From the cell containing the given text, extract its center point as (X, Y) coordinate. 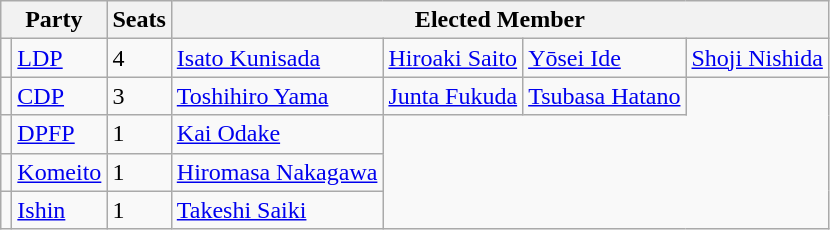
Elected Member (500, 20)
Junta Fukuda (453, 96)
Party (54, 20)
Ishin (60, 210)
4 (139, 58)
Yōsei Ide (604, 58)
Isato Kunisada (277, 58)
DPFP (60, 134)
LDP (60, 58)
Toshihiro Yama (277, 96)
3 (139, 96)
Takeshi Saiki (277, 210)
Hiroaki Saito (453, 58)
Komeito (60, 172)
Hiromasa Nakagawa (277, 172)
Kai Odake (277, 134)
Shoji Nishida (757, 58)
Tsubasa Hatano (604, 96)
CDP (60, 96)
Seats (139, 20)
